Return the [x, y] coordinate for the center point of the cell that contains the specified text.  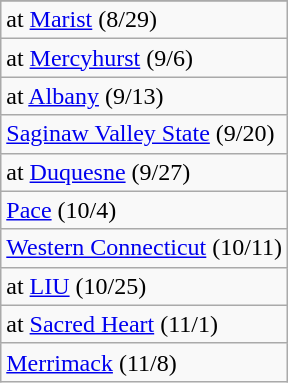
at Albany (9/13) [144, 96]
at LIU (10/25) [144, 286]
Pace (10/4) [144, 210]
Merrimack (11/8) [144, 362]
at Marist (8/29) [144, 20]
Western Connecticut (10/11) [144, 248]
at Duquesne (9/27) [144, 172]
Saginaw Valley State (9/20) [144, 134]
at Mercyhurst (9/6) [144, 58]
at Sacred Heart (11/1) [144, 324]
